Search for the cell housing the specified text and yield its (X, Y) center coordinate. 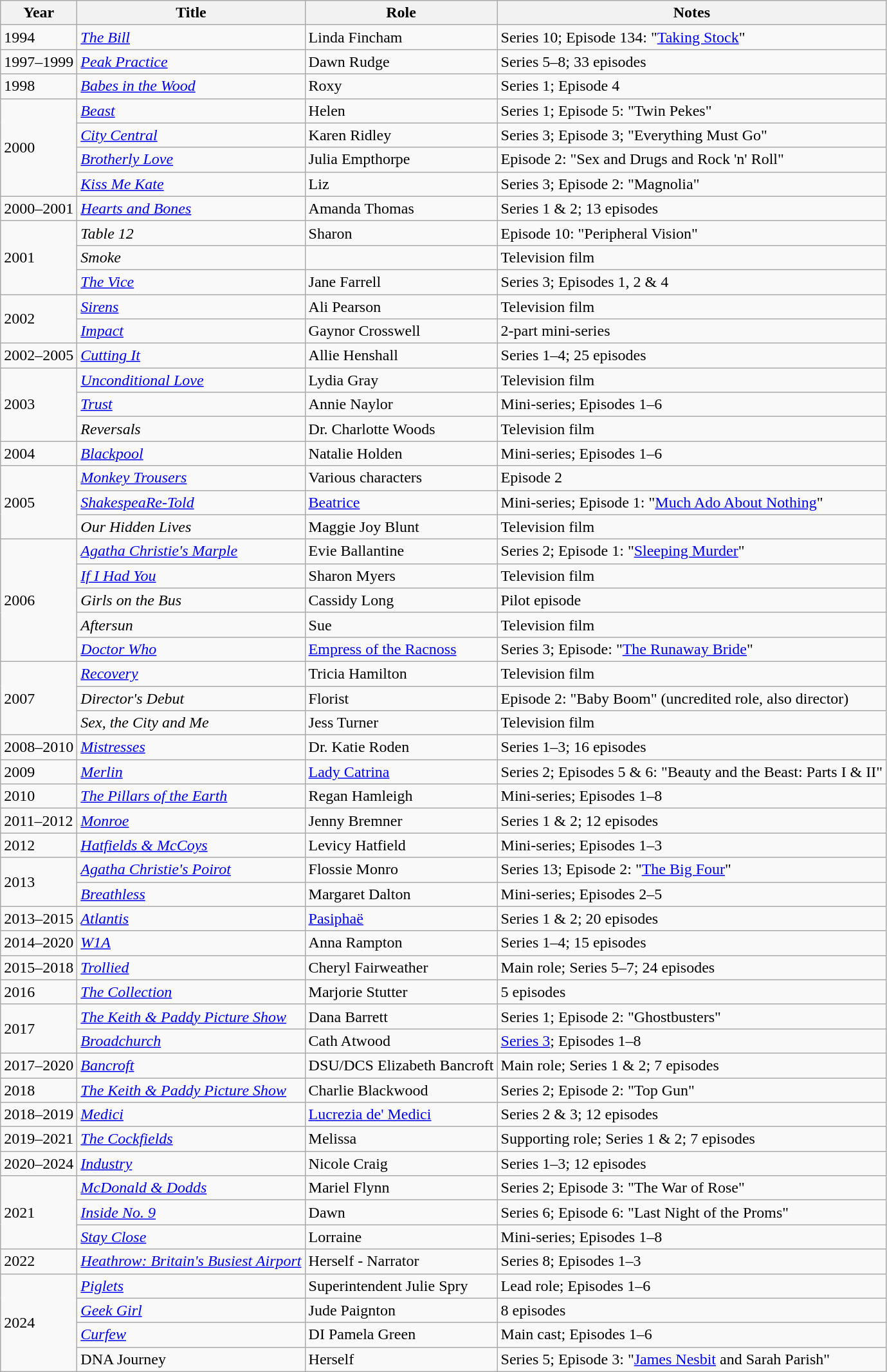
Regan Hamleigh (401, 796)
Series 8; Episodes 1–3 (692, 1261)
Pilot episode (692, 600)
Cath Atwood (401, 1041)
Gaynor Crosswell (401, 331)
Agatha Christie's Marple (191, 551)
Mariel Flynn (401, 1188)
Table 12 (191, 233)
Superintendent Julie Spry (401, 1286)
Mini-series; Episodes 2–5 (692, 894)
Series 5–8; 33 episodes (692, 62)
Doctor Who (191, 649)
Piglets (191, 1286)
2016 (39, 992)
2024 (39, 1322)
Episode 10: "Peripheral Vision" (692, 233)
Helen (401, 111)
Dr. Charlotte Woods (401, 429)
Linda Fincham (401, 37)
Melissa (401, 1139)
Series 13; Episode 2: "The Big Four" (692, 870)
Series 2; Episode 2: "Top Gun" (692, 1090)
Main cast; Episodes 1–6 (692, 1335)
2000–2001 (39, 208)
Series 10; Episode 134: "Taking Stock" (692, 37)
Merlin (191, 772)
Series 3; Episodes 1–8 (692, 1041)
Impact (191, 331)
Lucrezia de' Medici (401, 1115)
Cheryl Fairweather (401, 967)
Pasiphaë (401, 919)
DNA Journey (191, 1359)
Heathrow: Britain's Busiest Airport (191, 1261)
Series 2 & 3; 12 episodes (692, 1115)
Series 2; Episodes 5 & 6: "Beauty and the Beast: Parts I & II" (692, 772)
Breathless (191, 894)
Flossie Monro (401, 870)
The Bill (191, 37)
The Vice (191, 282)
Babes in the Wood (191, 86)
Various characters (401, 478)
2012 (39, 845)
Series 1 & 2; 13 episodes (692, 208)
Marjorie Stutter (401, 992)
2017–2020 (39, 1065)
Charlie Blackwood (401, 1090)
Peak Practice (191, 62)
ShakespeaRe-Told (191, 502)
Role (401, 13)
Empress of the Racnoss (401, 649)
Bancroft (191, 1065)
Hatfields & McCoys (191, 845)
Karen Ridley (401, 135)
Sex, the City and Me (191, 723)
Broadchurch (191, 1041)
Hearts and Bones (191, 208)
Series 3; Episode: "The Runaway Bride" (692, 649)
Amanda Thomas (401, 208)
Series 1–3; 16 episodes (692, 747)
2000 (39, 147)
Series 1–4; 15 episodes (692, 943)
Jude Paignton (401, 1310)
2014–2020 (39, 943)
DI Pamela Green (401, 1335)
Ali Pearson (401, 307)
2020–2024 (39, 1164)
Series 6; Episode 6: "Last Night of the Proms" (692, 1212)
Beast (191, 111)
Series 1 & 2; 12 episodes (692, 821)
Series 1; Episode 4 (692, 86)
Herself - Narrator (401, 1261)
2018 (39, 1090)
2002 (39, 319)
Cutting It (191, 356)
2009 (39, 772)
Mini-series; Episodes 1–3 (692, 845)
Lead role; Episodes 1–6 (692, 1286)
1997–1999 (39, 62)
Annie Naylor (401, 405)
Title (191, 13)
Florist (401, 698)
Girls on the Bus (191, 600)
2017 (39, 1029)
Episode 2: "Baby Boom" (uncredited role, also director) (692, 698)
2022 (39, 1261)
Roxy (401, 86)
Sharon Myers (401, 576)
W1A (191, 943)
Anna Rampton (401, 943)
Trollied (191, 967)
Monroe (191, 821)
Allie Henshall (401, 356)
Episode 2 (692, 478)
Dr. Katie Roden (401, 747)
2013–2015 (39, 919)
Maggie Joy Blunt (401, 527)
Industry (191, 1164)
Levicy Hatfield (401, 845)
2010 (39, 796)
The Collection (191, 992)
Series 5; Episode 3: "James Nesbit and Sarah Parish" (692, 1359)
Dana Barrett (401, 1016)
Atlantis (191, 919)
Blackpool (191, 453)
Curfew (191, 1335)
Series 1; Episode 5: "Twin Pekes" (692, 111)
Jess Turner (401, 723)
5 episodes (692, 992)
Lydia Gray (401, 380)
2007 (39, 698)
8 episodes (692, 1310)
Notes (692, 13)
Liz (401, 184)
Series 3; Episode 2: "Magnolia" (692, 184)
Jane Farrell (401, 282)
If I Had You (191, 576)
Agatha Christie's Poirot (191, 870)
2013 (39, 882)
1994 (39, 37)
2-part mini-series (692, 331)
Unconditional Love (191, 380)
Dawn Rudge (401, 62)
Jenny Bremner (401, 821)
Series 1; Episode 2: "Ghostbusters" (692, 1016)
Herself (401, 1359)
Lady Catrina (401, 772)
Series 1–4; 25 episodes (692, 356)
Series 1 & 2; 20 episodes (692, 919)
The Cockfields (191, 1139)
Reversals (191, 429)
Series 1–3; 12 episodes (692, 1164)
2011–2012 (39, 821)
Medici (191, 1115)
2003 (39, 405)
Sharon (401, 233)
Sue (401, 625)
Natalie Holden (401, 453)
2018–2019 (39, 1115)
Lorraine (401, 1237)
Series 3; Episodes 1, 2 & 4 (692, 282)
Monkey Trousers (191, 478)
Kiss Me Kate (191, 184)
2019–2021 (39, 1139)
Main role; Series 5–7; 24 episodes (692, 967)
Inside No. 9 (191, 1212)
2005 (39, 502)
1998 (39, 86)
Aftersun (191, 625)
Beatrice (401, 502)
Tricia Hamilton (401, 673)
Geek Girl (191, 1310)
Main role; Series 1 & 2; 7 episodes (692, 1065)
Mistresses (191, 747)
Stay Close (191, 1237)
2006 (39, 600)
2004 (39, 453)
Episode 2: "Sex and Drugs and Rock 'n' Roll" (692, 160)
Smoke (191, 257)
Year (39, 13)
2021 (39, 1212)
City Central (191, 135)
2008–2010 (39, 747)
Julia Empthorpe (401, 160)
Margaret Dalton (401, 894)
2015–2018 (39, 967)
Director's Debut (191, 698)
Sirens (191, 307)
2001 (39, 257)
Dawn (401, 1212)
Supporting role; Series 1 & 2; 7 episodes (692, 1139)
2002–2005 (39, 356)
Series 2; Episode 1: "Sleeping Murder" (692, 551)
McDonald & Dodds (191, 1188)
Our Hidden Lives (191, 527)
Cassidy Long (401, 600)
Trust (191, 405)
Mini-series; Episode 1: "Much Ado About Nothing" (692, 502)
Series 2; Episode 3: "The War of Rose" (692, 1188)
Recovery (191, 673)
Nicole Craig (401, 1164)
Evie Ballantine (401, 551)
DSU/DCS Elizabeth Bancroft (401, 1065)
Brotherly Love (191, 160)
The Pillars of the Earth (191, 796)
Series 3; Episode 3; "Everything Must Go" (692, 135)
